From the cell containing the given text, extract its center point as (x, y) coordinate. 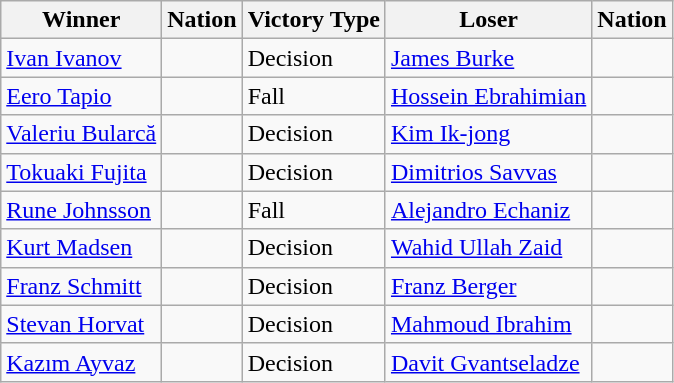
Davit Gvantseladze (488, 362)
Alejandro Echaniz (488, 210)
Kurt Madsen (82, 248)
Franz Berger (488, 286)
Victory Type (314, 20)
Kazım Ayvaz (82, 362)
Valeriu Bularcă (82, 134)
Dimitrios Savvas (488, 172)
Mahmoud Ibrahim (488, 324)
Franz Schmitt (82, 286)
Ivan Ivanov (82, 58)
Wahid Ullah Zaid (488, 248)
Winner (82, 20)
Kim Ik-jong (488, 134)
Hossein Ebrahimian (488, 96)
Stevan Horvat (82, 324)
Loser (488, 20)
Eero Tapio (82, 96)
Tokuaki Fujita (82, 172)
Rune Johnsson (82, 210)
James Burke (488, 58)
